Return the [X, Y] coordinate for the center point of the cell that contains the specified text.  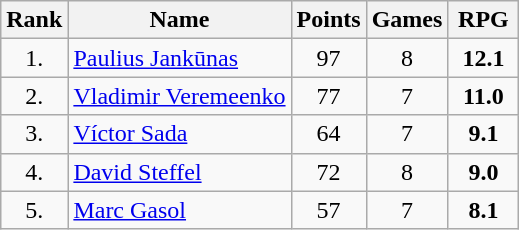
Víctor Sada [180, 134]
1. [34, 58]
Name [180, 20]
Vladimir Veremeenko [180, 96]
Paulius Jankūnas [180, 58]
2. [34, 96]
3. [34, 134]
RPG [484, 20]
9.1 [484, 134]
4. [34, 172]
Games [407, 20]
57 [328, 210]
97 [328, 58]
11.0 [484, 96]
8.1 [484, 210]
77 [328, 96]
64 [328, 134]
72 [328, 172]
David Steffel [180, 172]
Points [328, 20]
5. [34, 210]
12.1 [484, 58]
9.0 [484, 172]
Marc Gasol [180, 210]
Rank [34, 20]
